Locate the cell with the specified text and output its (x, y) center coordinate. 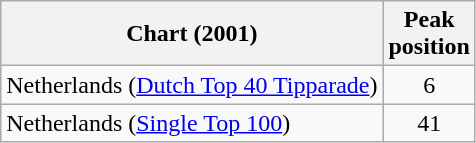
Netherlands (Single Top 100) (192, 123)
Netherlands (Dutch Top 40 Tipparade) (192, 85)
Chart (2001) (192, 34)
6 (429, 85)
Peakposition (429, 34)
41 (429, 123)
